Extract the (X, Y) coordinate from the center of the cell holding the provided text.  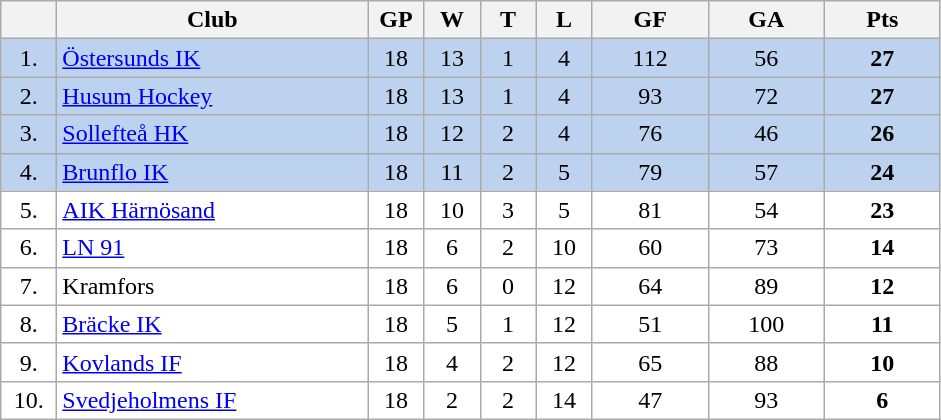
Svedjeholmens IF (212, 400)
Östersunds IK (212, 58)
Kramfors (212, 286)
73 (766, 248)
9. (29, 362)
46 (766, 134)
60 (650, 248)
76 (650, 134)
56 (766, 58)
Pts (882, 20)
LN 91 (212, 248)
88 (766, 362)
64 (650, 286)
GF (650, 20)
47 (650, 400)
1. (29, 58)
GA (766, 20)
3 (508, 210)
81 (650, 210)
AIK Härnösand (212, 210)
Club (212, 20)
112 (650, 58)
26 (882, 134)
7. (29, 286)
Sollefteå HK (212, 134)
Brunflo IK (212, 172)
54 (766, 210)
24 (882, 172)
89 (766, 286)
72 (766, 96)
57 (766, 172)
3. (29, 134)
10. (29, 400)
23 (882, 210)
T (508, 20)
L (564, 20)
Bräcke IK (212, 324)
51 (650, 324)
2. (29, 96)
GP (396, 20)
5. (29, 210)
8. (29, 324)
Kovlands IF (212, 362)
100 (766, 324)
4. (29, 172)
Husum Hockey (212, 96)
W (452, 20)
0 (508, 286)
79 (650, 172)
65 (650, 362)
6. (29, 248)
